Detect which cell encompasses the target text, then output its [X, Y] center coordinate. 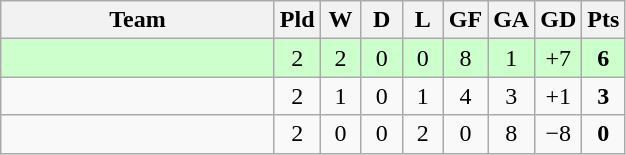
+7 [558, 58]
GA [512, 20]
Pld [297, 20]
D [382, 20]
−8 [558, 134]
GF [465, 20]
GD [558, 20]
Team [138, 20]
6 [604, 58]
Pts [604, 20]
L [422, 20]
+1 [558, 96]
W [340, 20]
4 [465, 96]
